Provide the (x, y) coordinate of the cell's center where the given text is located.  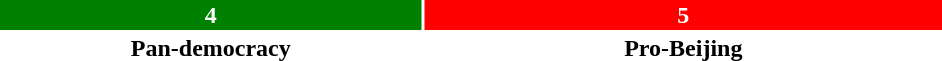
4 (211, 15)
5 (684, 15)
